Determine the (X, Y) coordinate at the center of the cell enclosing the given text.  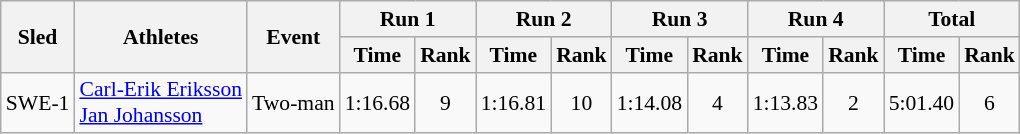
9 (446, 102)
6 (990, 102)
Run 2 (544, 19)
Event (294, 36)
Sled (38, 36)
Run 1 (408, 19)
1:13.83 (786, 102)
Carl-Erik ErikssonJan Johansson (160, 102)
Run 3 (680, 19)
Run 4 (816, 19)
5:01.40 (922, 102)
1:16.81 (514, 102)
Athletes (160, 36)
4 (718, 102)
1:16.68 (378, 102)
1:14.08 (650, 102)
Total (952, 19)
SWE-1 (38, 102)
10 (582, 102)
2 (854, 102)
Two-man (294, 102)
